Return (x, y) of the center of cell containing provided text 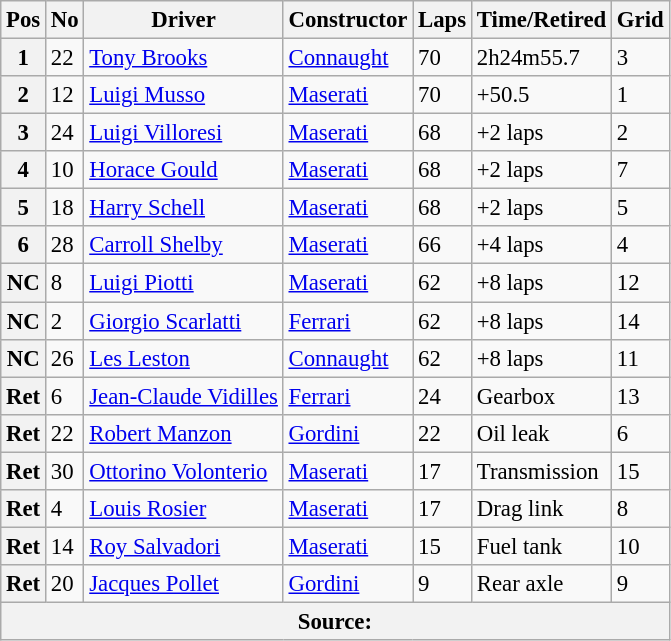
Carroll Shelby (184, 245)
Horace Gould (184, 170)
Luigi Villoresi (184, 133)
Tony Brooks (184, 58)
Luigi Piotti (184, 283)
7 (640, 170)
28 (65, 245)
Fuel tank (541, 546)
Louis Rosier (184, 509)
66 (442, 245)
Ottorino Volonterio (184, 471)
No (65, 20)
18 (65, 208)
Gearbox (541, 396)
13 (640, 396)
Roy Salvadori (184, 546)
Drag link (541, 509)
Time/Retired (541, 20)
Oil leak (541, 433)
Luigi Musso (184, 95)
Giorgio Scarlatti (184, 321)
Les Leston (184, 358)
2h24m55.7 (541, 58)
11 (640, 358)
20 (65, 584)
Grid (640, 20)
Laps (442, 20)
26 (65, 358)
30 (65, 471)
Source: (335, 621)
Harry Schell (184, 208)
Pos (24, 20)
Transmission (541, 471)
Rear axle (541, 584)
Driver (184, 20)
Robert Manzon (184, 433)
+4 laps (541, 245)
Constructor (348, 20)
Jacques Pollet (184, 584)
+50.5 (541, 95)
Jean-Claude Vidilles (184, 396)
